From the cell containing the given text, extract its center point as (X, Y) coordinate. 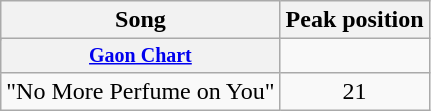
Peak position (354, 20)
"No More Perfume on You" (140, 91)
21 (354, 91)
Song (140, 20)
Gaon Chart (140, 56)
